For the text-containing cell, return its midpoint in (X, Y) coordinate format. 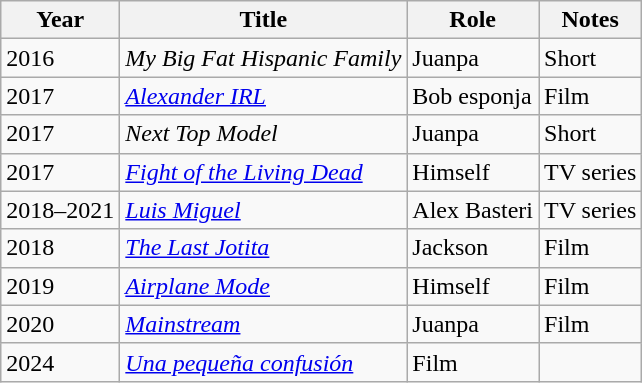
My Big Fat Hispanic Family (264, 58)
2020 (60, 324)
Una pequeña confusión (264, 362)
Bob esponja (473, 96)
Alex Basteri (473, 210)
2018–2021 (60, 210)
Alexander IRL (264, 96)
Jackson (473, 248)
Airplane Mode (264, 286)
Title (264, 20)
2024 (60, 362)
Year (60, 20)
Mainstream (264, 324)
2019 (60, 286)
Notes (590, 20)
Luis Miguel (264, 210)
Role (473, 20)
2016 (60, 58)
The Last Jotita (264, 248)
Fight of the Living Dead (264, 172)
Next Top Model (264, 134)
2018 (60, 248)
